From the cell containing the given text, extract its center point as [X, Y] coordinate. 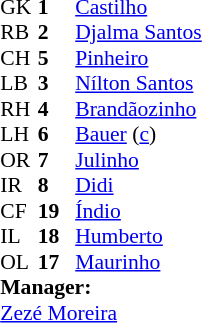
6 [57, 135]
Humberto [138, 237]
Julinho [138, 160]
Pinheiro [138, 58]
17 [57, 262]
3 [57, 83]
CH [19, 58]
LB [19, 83]
RB [19, 33]
Didi [138, 185]
LH [19, 135]
2 [57, 33]
Djalma Santos [138, 33]
19 [57, 211]
RH [19, 109]
18 [57, 237]
Brandãozinho [138, 109]
5 [57, 58]
Manager: [101, 287]
4 [57, 109]
CF [19, 211]
OR [19, 160]
Bauer (c) [138, 135]
IL [19, 237]
Índio [138, 211]
7 [57, 160]
OL [19, 262]
IR [19, 185]
8 [57, 185]
Maurinho [138, 262]
Nílton Santos [138, 83]
